Extract the (X, Y) coordinate from the center of the cell holding the provided text.  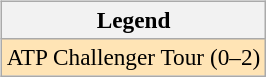
Legend (133, 20)
ATP Challenger Tour (0–2) (133, 57)
